Return the (X, Y) coordinate for the center point of the cell that contains the specified text.  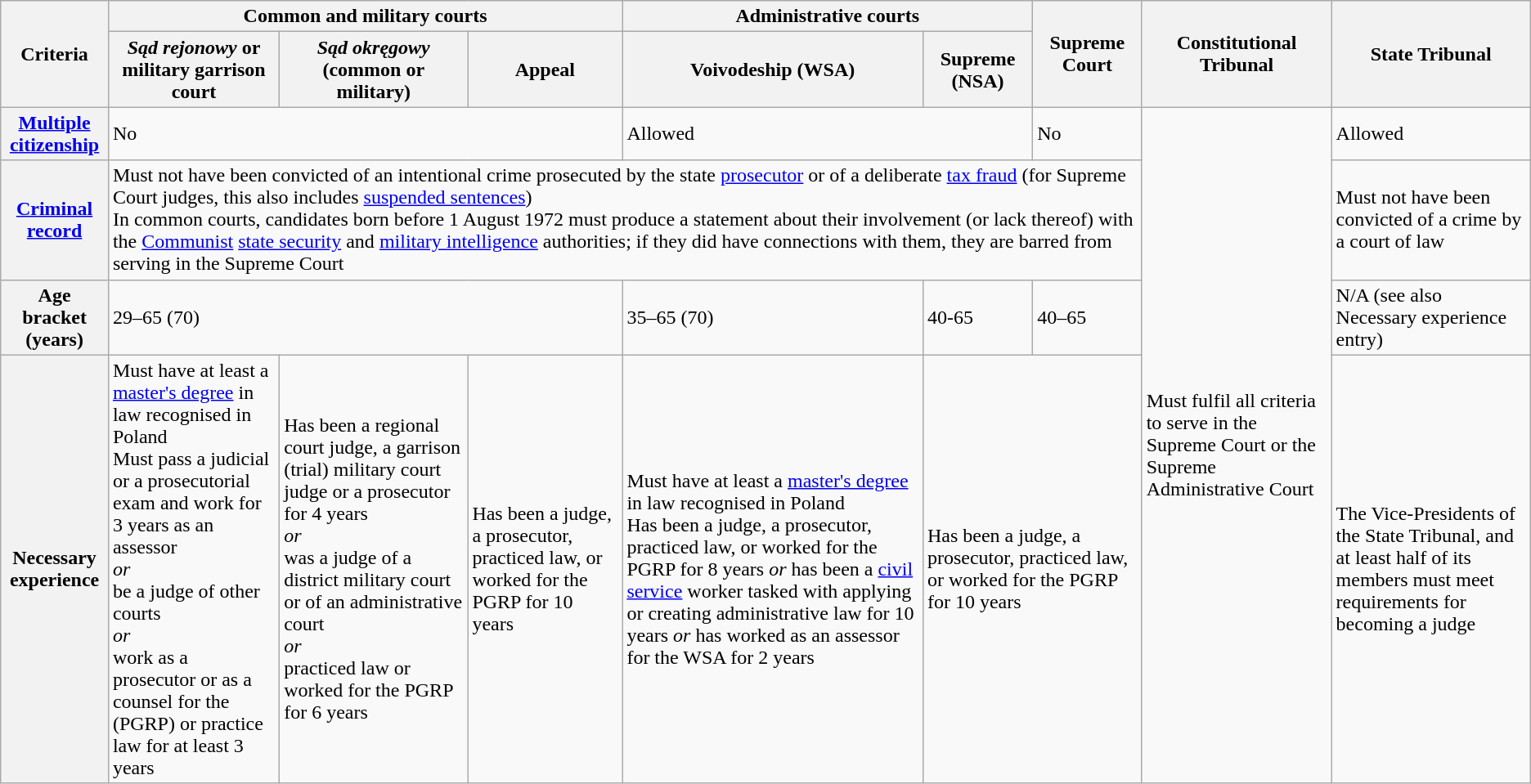
State Tribunal (1431, 54)
Common and military courts (365, 16)
N/A (see also Necessary experience entry) (1431, 317)
Administrative courts (828, 16)
Must not have been convicted of a crime by a court of law (1431, 220)
40–65 (1088, 317)
Supreme Court (1088, 54)
Appeal (545, 69)
Criminal record (55, 220)
Voivodeship (WSA) (773, 69)
Necessary experience (55, 569)
Multiple citizenship (55, 134)
Criteria (55, 54)
Constitutional Tribunal (1237, 54)
29–65 (70) (365, 317)
Sąd rejonowy or military garrison court (193, 69)
35–65 (70) (773, 317)
The Vice-Presidents of the State Tribunal, and at least half of its members must meet requirements for becoming a judge (1431, 569)
Supreme (NSA) (977, 69)
Age bracket (years) (55, 317)
40-65 (977, 317)
Must fulfil all criteria to serve in the Supreme Court or the Supreme Administrative Court (1237, 445)
Sąd okręgowy (common or military) (374, 69)
